Provide the (x, y) coordinate of the cell's center where the given text is located.  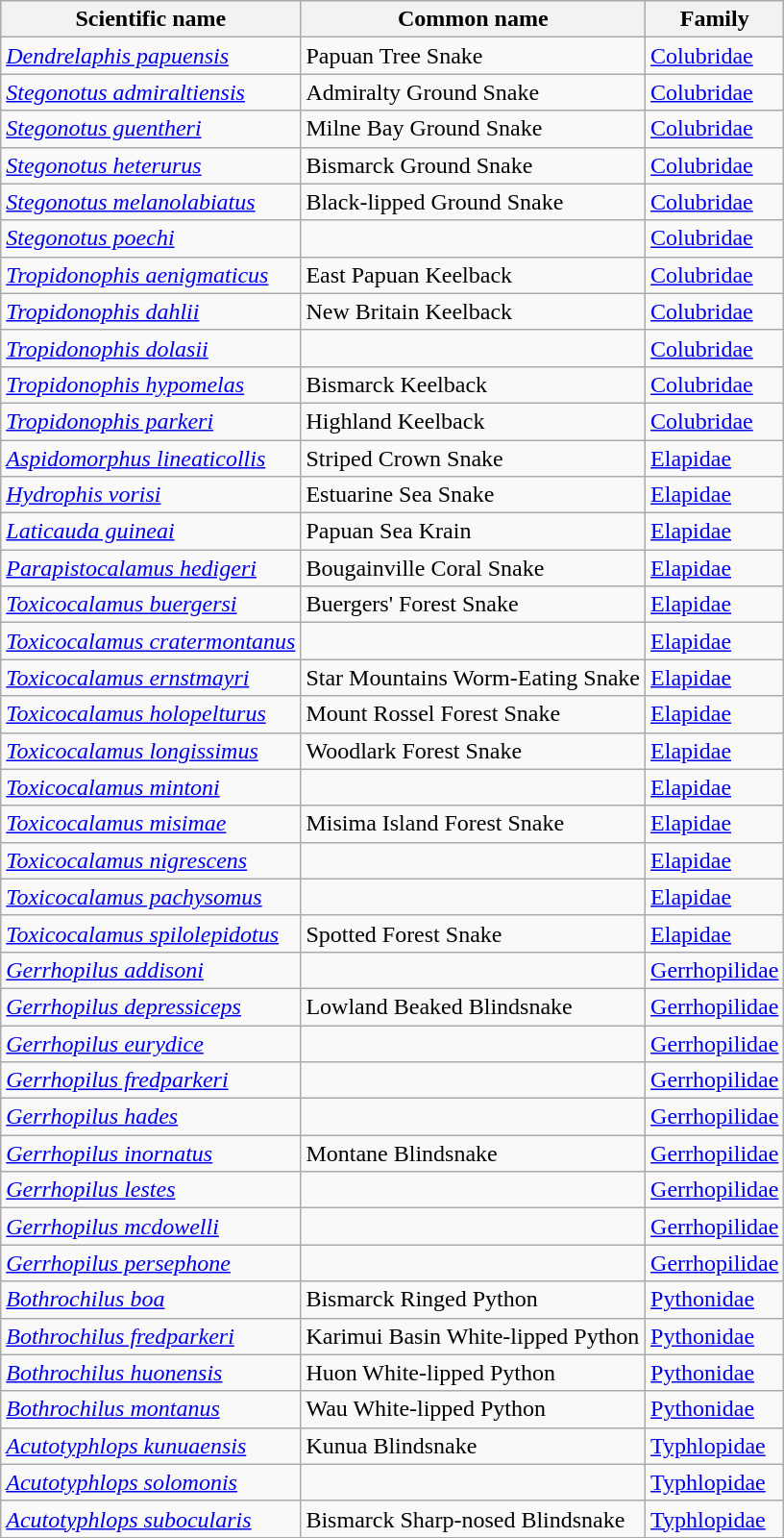
Gerrhopilus mcdowelli (151, 1227)
Buergers' Forest Snake (473, 605)
Tropidonophis parkeri (151, 421)
Huon White-lipped Python (473, 1373)
Star Mountains Worm-Eating Snake (473, 678)
Wau White-lipped Python (473, 1409)
Montane Blindsnake (473, 1153)
Admiralty Ground Snake (473, 92)
Toxicocalamus buergersi (151, 605)
Bougainville Coral Snake (473, 568)
Tropidonophis aenigmaticus (151, 275)
Bothrochilus fredparkeri (151, 1336)
Laticauda guineai (151, 532)
Tropidonophis hypomelas (151, 384)
Acutotyphlops subocularis (151, 1519)
Common name (473, 19)
Toxicocalamus spilolepidotus (151, 933)
Toxicocalamus longissimus (151, 751)
Highland Keelback (473, 421)
Bismarck Sharp-nosed Blindsnake (473, 1519)
Lowland Beaked Blindsnake (473, 1006)
Acutotyphlops kunuaensis (151, 1446)
Papuan Sea Krain (473, 532)
Gerrhopilus eurydice (151, 1043)
Black-lipped Ground Snake (473, 202)
Hydrophis vorisi (151, 495)
Bothrochilus montanus (151, 1409)
Dendrelaphis papuensis (151, 56)
East Papuan Keelback (473, 275)
Tropidonophis dahlii (151, 311)
Estuarine Sea Snake (473, 495)
Acutotyphlops solomonis (151, 1482)
Gerrhopilus hades (151, 1117)
Gerrhopilus addisoni (151, 970)
Gerrhopilus depressiceps (151, 1006)
Toxicocalamus pachysomus (151, 897)
Tropidonophis dolasii (151, 348)
Toxicocalamus holopelturus (151, 714)
Karimui Basin White-lipped Python (473, 1336)
Scientific name (151, 19)
Parapistocalamus hedigeri (151, 568)
Stegonotus melanolabiatus (151, 202)
Gerrhopilus inornatus (151, 1153)
Gerrhopilus persephone (151, 1263)
Bismarck Ringed Python (473, 1300)
Kunua Blindsnake (473, 1446)
Misima Island Forest Snake (473, 824)
Toxicocalamus ernstmayri (151, 678)
Stegonotus heterurus (151, 165)
Toxicocalamus misimae (151, 824)
Gerrhopilus lestes (151, 1190)
Stegonotus guentheri (151, 129)
Milne Bay Ground Snake (473, 129)
Toxicocalamus cratermontanus (151, 641)
Bothrochilus boa (151, 1300)
Woodlark Forest Snake (473, 751)
Bismarck Ground Snake (473, 165)
Toxicocalamus nigrescens (151, 860)
Bothrochilus huonensis (151, 1373)
Striped Crown Snake (473, 459)
Bismarck Keelback (473, 384)
Papuan Tree Snake (473, 56)
Gerrhopilus fredparkeri (151, 1080)
Toxicocalamus mintoni (151, 787)
Aspidomorphus lineaticollis (151, 459)
Family (715, 19)
Spotted Forest Snake (473, 933)
Mount Rossel Forest Snake (473, 714)
Stegonotus admiraltiensis (151, 92)
New Britain Keelback (473, 311)
Stegonotus poechi (151, 238)
